Provide the [x, y] coordinate of the cell's center where the given text is located.  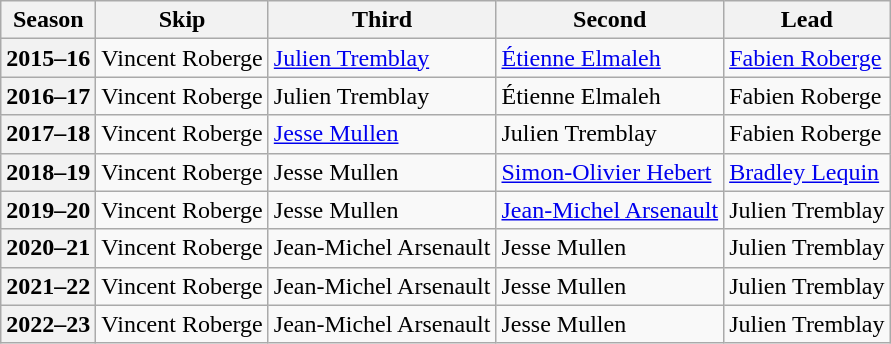
Skip [182, 20]
Bradley Lequin [807, 172]
Third [382, 20]
2017–18 [48, 134]
2020–21 [48, 248]
2022–23 [48, 324]
2016–17 [48, 96]
Simon-Olivier Hebert [610, 172]
Second [610, 20]
2018–19 [48, 172]
Lead [807, 20]
Season [48, 20]
2021–22 [48, 286]
2019–20 [48, 210]
2015–16 [48, 58]
